Return the [x, y] coordinate for the center point of the cell that contains the specified text.  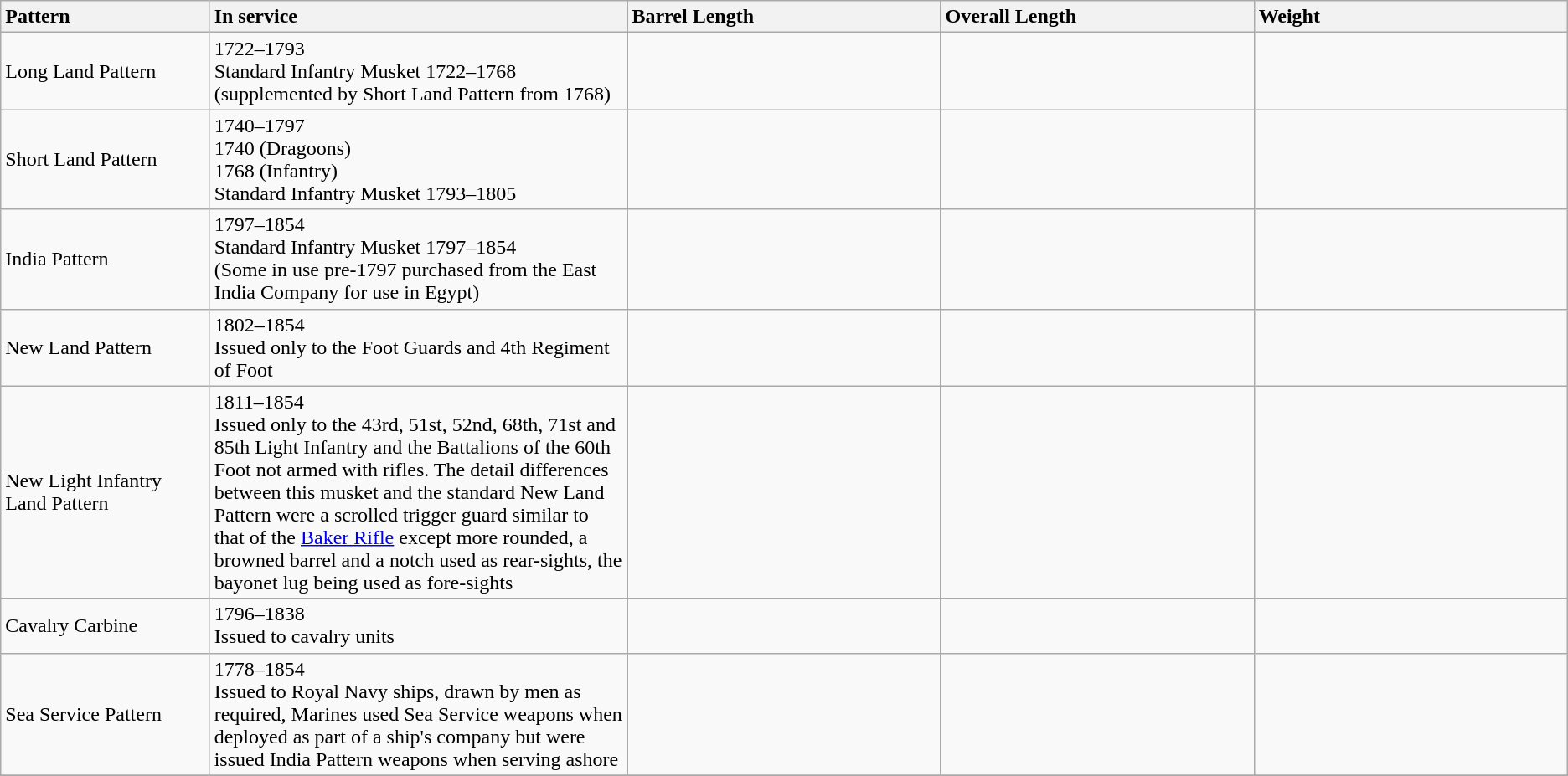
1796–1838Issued to cavalry units [419, 626]
1722–1793Standard Infantry Musket 1722–1768(supplemented by Short Land Pattern from 1768) [419, 71]
Barrel Length [784, 17]
Long Land Pattern [106, 71]
Sea Service Pattern [106, 714]
1740–17971740 (Dragoons)1768 (Infantry)Standard Infantry Musket 1793–1805 [419, 159]
Pattern [106, 17]
Weight [1411, 17]
New Light Infantry Land Pattern [106, 492]
New Land Pattern [106, 347]
Cavalry Carbine [106, 626]
1802–1854Issued only to the Foot Guards and 4th Regiment of Foot [419, 347]
Short Land Pattern [106, 159]
1797–1854Standard Infantry Musket 1797–1854(Some in use pre-1797 purchased from the East India Company for use in Egypt) [419, 260]
India Pattern [106, 260]
In service [419, 17]
Overall Length [1097, 17]
